Provide the (X, Y) coordinate of the cell's center where the given text is located.  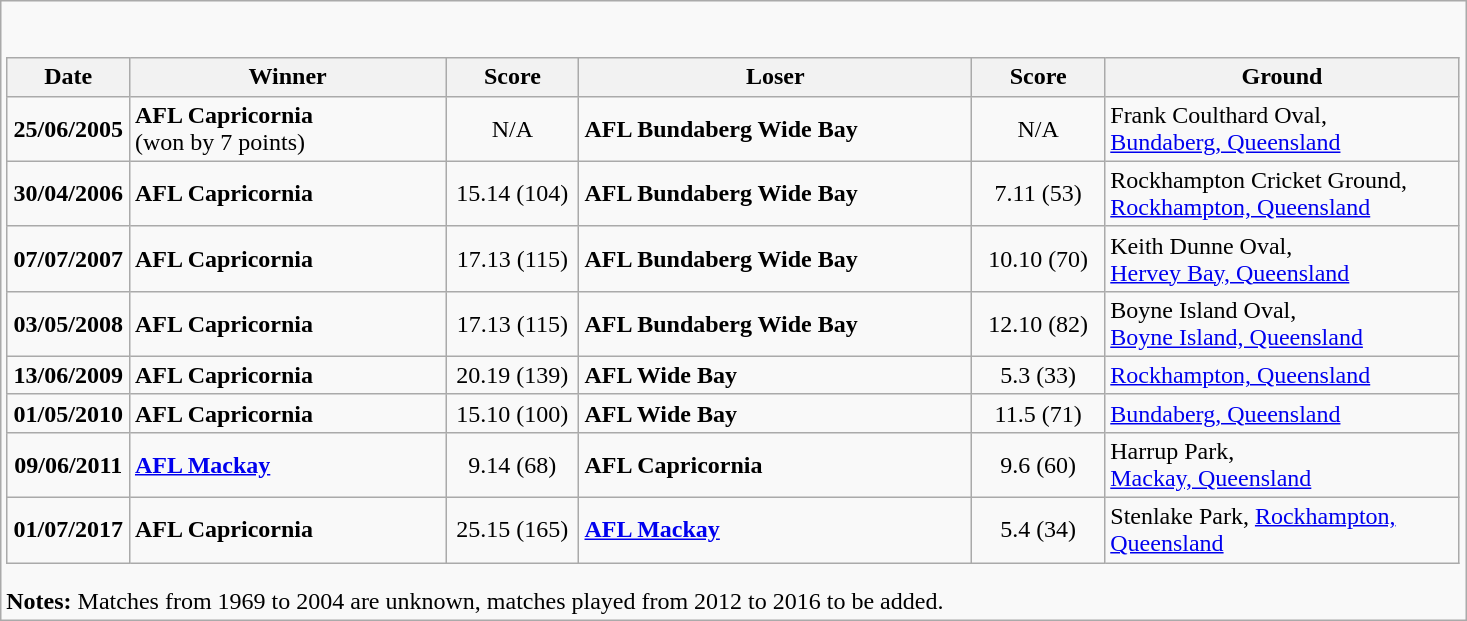
12.10 (82) (1038, 324)
7.11 (53) (1038, 194)
Loser (776, 77)
25.15 (165) (512, 530)
03/05/2008 (68, 324)
Keith Dunne Oval, Hervey Bay, Queensland (1282, 258)
5.4 (34) (1038, 530)
09/06/2011 (68, 464)
5.3 (33) (1038, 375)
13/06/2009 (68, 375)
30/04/2006 (68, 194)
10.10 (70) (1038, 258)
Boyne Island Oval, Boyne Island, Queensland (1282, 324)
20.19 (139) (512, 375)
9.6 (60) (1038, 464)
Stenlake Park, Rockhampton, Queensland (1282, 530)
Ground (1282, 77)
AFL Capricornia (won by 7 points) (287, 128)
25/06/2005 (68, 128)
Rockhampton, Queensland (1282, 375)
9.14 (68) (512, 464)
Winner (287, 77)
Frank Coulthard Oval, Bundaberg, Queensland (1282, 128)
Date (68, 77)
11.5 (71) (1038, 413)
Bundaberg, Queensland (1282, 413)
15.10 (100) (512, 413)
07/07/2007 (68, 258)
Harrup Park, Mackay, Queensland (1282, 464)
15.14 (104) (512, 194)
01/07/2017 (68, 530)
01/05/2010 (68, 413)
Rockhampton Cricket Ground, Rockhampton, Queensland (1282, 194)
